Pinpoint the cell where the given text exists, returning its (X, Y) midpoint coordinate. 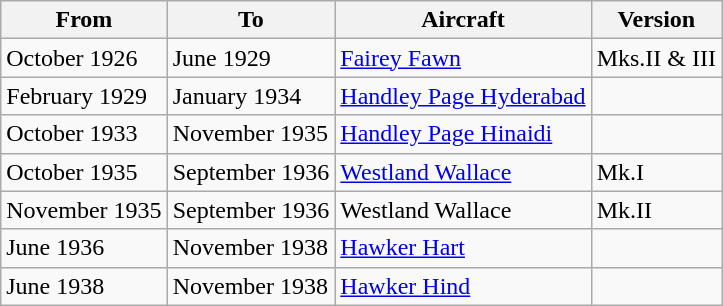
January 1934 (251, 96)
October 1933 (84, 134)
Handley Page Hinaidi (463, 134)
Mks.II & III (656, 58)
Version (656, 20)
October 1935 (84, 172)
Fairey Fawn (463, 58)
Hawker Hart (463, 248)
June 1938 (84, 286)
June 1936 (84, 248)
Handley Page Hyderabad (463, 96)
February 1929 (84, 96)
Aircraft (463, 20)
From (84, 20)
Mk.II (656, 210)
Hawker Hind (463, 286)
October 1926 (84, 58)
To (251, 20)
Mk.I (656, 172)
June 1929 (251, 58)
